Scan for the cell matching the given text and deliver its [X, Y] coordinate at center. 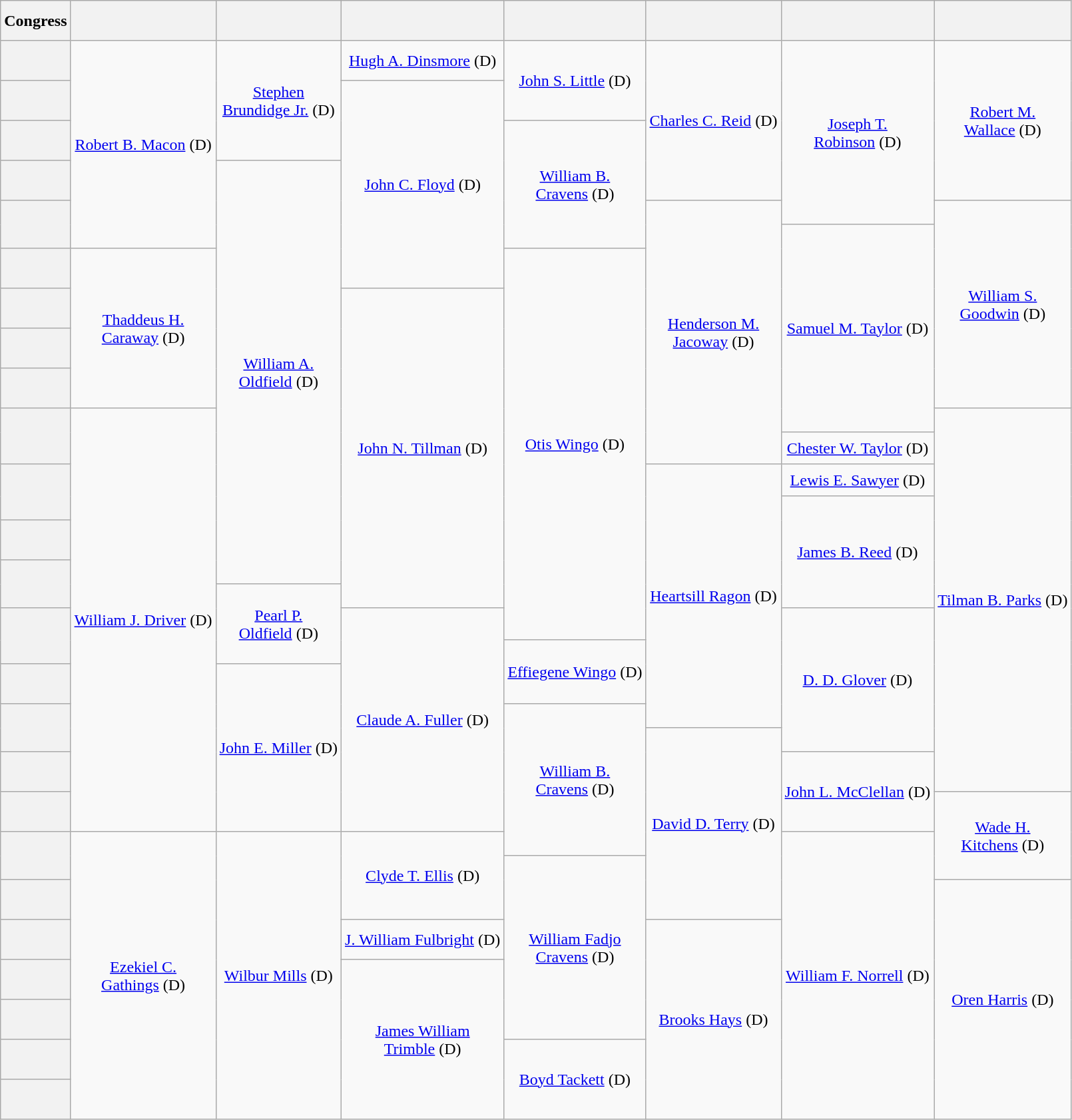
Henderson M.Jacoway (D) [714, 332]
Heartsill Ragon (D) [714, 596]
Effiegene Wingo (D) [575, 672]
Thaddeus H.Caraway (D) [143, 328]
Clyde T. Ellis (D) [423, 876]
Otis Wingo (D) [575, 444]
Joseph T.Robinson (D) [858, 133]
William J. Driver (D) [143, 620]
William FadjoCravens (D) [575, 948]
J. William Fulbright (D) [423, 940]
James B. Reed (D) [858, 552]
Lewis E. Sawyer (D) [858, 480]
Ezekiel C.Gathings (D) [143, 976]
Boyd Tackett (D) [575, 1079]
John N. Tillman (D) [423, 448]
Robert M.Wallace (D) [1003, 121]
Robert B. Macon (D) [143, 144]
Pearl P.Oldfield (D) [278, 624]
Wilbur Mills (D) [278, 976]
William A.Oldfield (D) [278, 372]
Tilman B. Parks (D) [1003, 600]
Claude A. Fuller (D) [423, 720]
StephenBrundidge Jr. (D) [278, 101]
Oren Harris (D) [1003, 999]
John E. Miller (D) [278, 748]
Chester W. Taylor (D) [858, 448]
John S. Little (D) [575, 81]
Hugh A. Dinsmore (D) [423, 61]
Charles C. Reid (D) [714, 121]
Samuel M. Taylor (D) [858, 328]
John C. Floyd (D) [423, 184]
William F. Norrell (D) [858, 976]
James WilliamTrimble (D) [423, 1039]
Congress [36, 21]
Wade H.Kitchens (D) [1003, 836]
William S.Goodwin (D) [1003, 304]
D. D. Glover (D) [858, 680]
David D. Terry (D) [714, 824]
Brooks Hays (D) [714, 1019]
John L. McClellan (D) [858, 792]
